Find where the given text appears and provide that cell's center as [X, Y] coordinate. 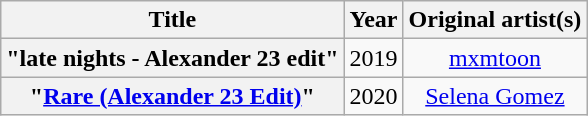
"late nights - Alexander 23 edit" [172, 58]
2019 [374, 58]
mxmtoon [495, 58]
Year [374, 20]
Selena Gomez [495, 96]
2020 [374, 96]
Original artist(s) [495, 20]
Title [172, 20]
"Rare (Alexander 23 Edit)" [172, 96]
